Find where the given text appears and provide that cell's center as (X, Y) coordinate. 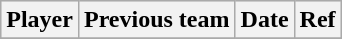
Player (40, 20)
Date (264, 20)
Ref (318, 20)
Previous team (156, 20)
